Pinpoint the cell where the given text exists, returning its [X, Y] midpoint coordinate. 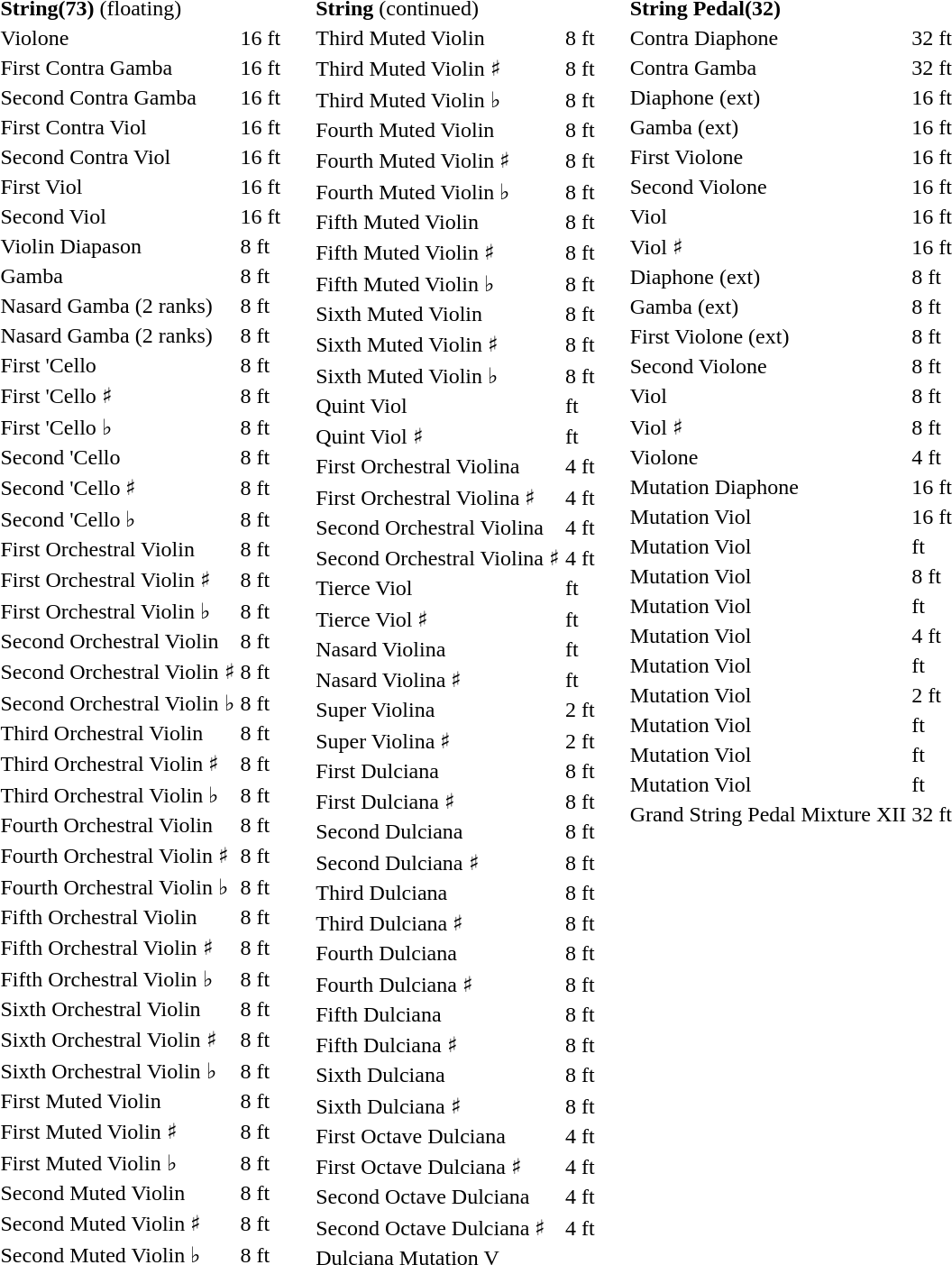
First Dulciana [438, 771]
Violone [768, 457]
Third Dulciana ♯ [438, 923]
Fourth Muted Violin ♯ [438, 160]
First Dulciana ♯ [438, 802]
Second Orchestral Violina [438, 527]
Nasard Violina [438, 649]
Fifth Muted Violin [438, 222]
Fifth Muted Violin ♯ [438, 252]
First Orchestral Violina [438, 466]
Super Violina ♯ [438, 741]
Second Octave Dulciana [438, 1196]
First Orchestral Violina ♯ [438, 498]
Sixth Dulciana ♯ [438, 1105]
Fifth Dulciana [438, 1014]
First Octave Dulciana [438, 1136]
Third Muted Violin ♭ [438, 99]
First Octave Dulciana ♯ [438, 1167]
First Violone [768, 157]
Fourth Muted Violin [438, 130]
Quint Viol ♯ [438, 436]
Sixth Muted Violin ♭ [438, 375]
Fourth Muted Violin ♭ [438, 191]
Tierce Viol ♯ [438, 619]
Second Dulciana ♯ [438, 862]
Grand String Pedal Mixture XII [768, 814]
Third Muted Violin ♯ [438, 69]
Fourth Dulciana ♯ [438, 985]
Fifth Dulciana ♯ [438, 1045]
Super Violina [438, 710]
Second Octave Dulciana ♯ [438, 1228]
Third Dulciana [438, 893]
Nasard Violina ♯ [438, 680]
Sixth Muted Violin ♯ [438, 344]
Contra Gamba [768, 68]
Quint Viol [438, 406]
Fourth Dulciana [438, 953]
Mutation Diaphone [768, 487]
First Violone (ext) [768, 336]
Third Muted Violin [438, 38]
Sixth Dulciana [438, 1076]
Fifth Muted Violin ♭ [438, 283]
Tierce Viol [438, 589]
Second Dulciana [438, 832]
Second Orchestral Violina ♯ [438, 558]
Contra Diaphone [768, 38]
Sixth Muted Violin [438, 314]
